Provide the (X, Y) coordinate of the cell's center where the given text is located.  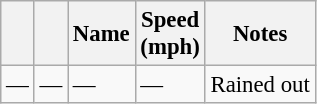
Rained out (260, 85)
Name (102, 34)
Speed(mph) (170, 34)
Notes (260, 34)
